Search for the cell housing the specified text and yield its (x, y) center coordinate. 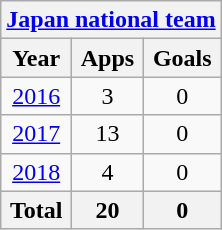
Japan national team (111, 20)
2016 (36, 96)
3 (108, 96)
Goals (182, 58)
2018 (36, 172)
13 (108, 134)
4 (108, 172)
2017 (36, 134)
Apps (108, 58)
Year (36, 58)
20 (108, 210)
Total (36, 210)
